Extract the (X, Y) coordinate from the center of the cell holding the provided text.  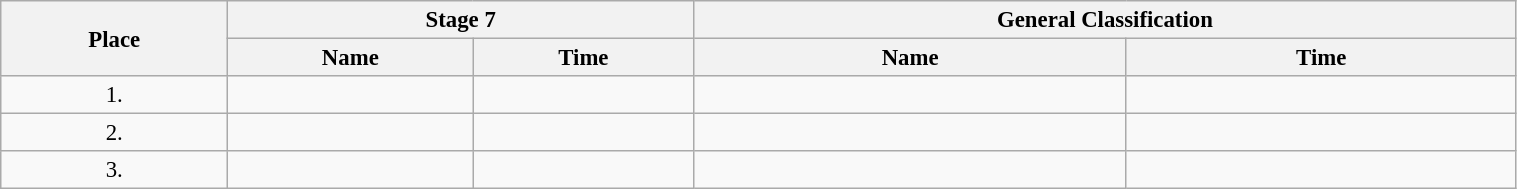
Place (114, 38)
2. (114, 133)
Stage 7 (461, 20)
General Classification (1105, 20)
3. (114, 170)
1. (114, 95)
